Extract the (X, Y) coordinate from the center of the cell holding the provided text.  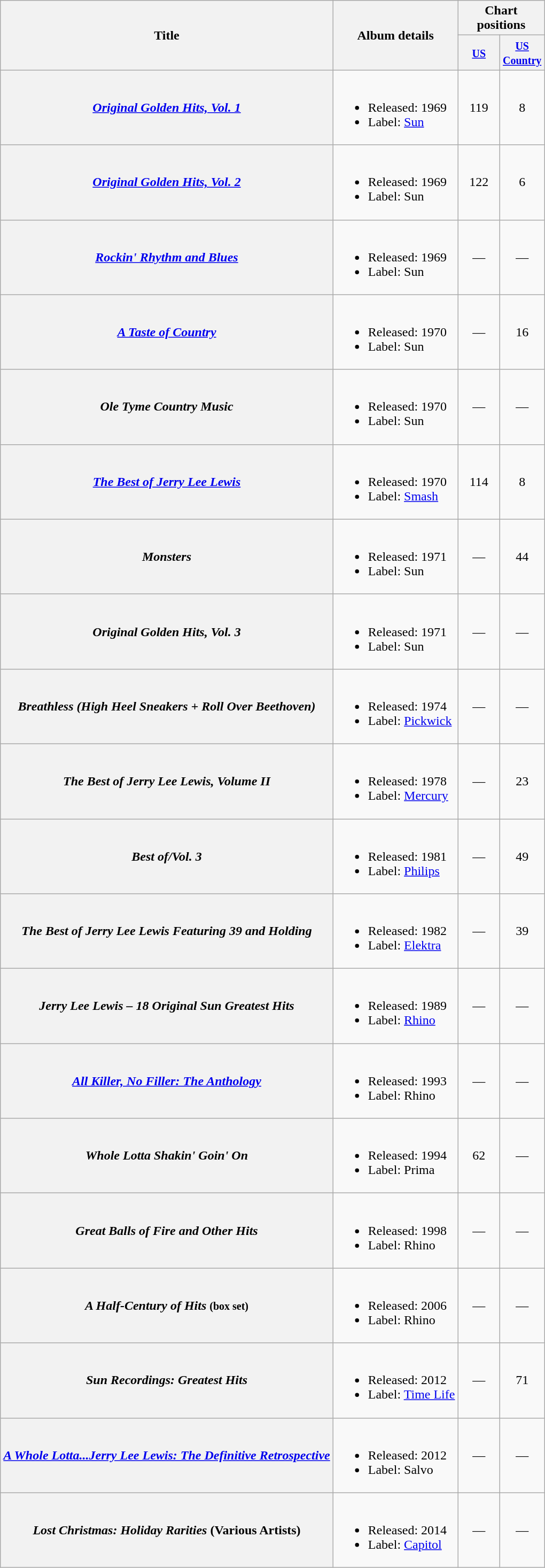
Rockin' Rhythm and Blues (167, 257)
Original Golden Hits, Vol. 1 (167, 107)
62 (479, 1156)
Title (167, 35)
Released: 1978Label: Mercury (395, 781)
Released: 1989Label: Rhino (395, 1006)
6 (523, 182)
16 (523, 332)
Lost Christmas: Holiday Rarities (Various Artists) (167, 1530)
Great Balls of Fire and Other Hits (167, 1231)
All Killer, No Filler: The Anthology (167, 1081)
119 (479, 107)
Released: 2014Label: Capitol (395, 1530)
US (479, 52)
Whole Lotta Shakin' Goin' On (167, 1156)
Chart positions (501, 18)
44 (523, 557)
Best of/Vol. 3 (167, 856)
A Whole Lotta...Jerry Lee Lewis: The Definitive Retrospective (167, 1455)
Released: 1981Label: Philips (395, 856)
Original Golden Hits, Vol. 3 (167, 631)
US Country (523, 52)
Released: 2012Label: Salvo (395, 1455)
49 (523, 856)
A Half-Century of Hits (box set) (167, 1306)
Released: 2006Label: Rhino (395, 1306)
The Best of Jerry Lee Lewis, Volume II (167, 781)
The Best of Jerry Lee Lewis Featuring 39 and Holding (167, 931)
Sun Recordings: Greatest Hits (167, 1380)
Jerry Lee Lewis – 18 Original Sun Greatest Hits (167, 1006)
The Best of Jerry Lee Lewis (167, 482)
Released: 1970Label: Smash (395, 482)
Released: 2012Label: Time Life (395, 1380)
Album details (395, 35)
71 (523, 1380)
Ole Tyme Country Music (167, 407)
39 (523, 931)
Released: 1994Label: Prima (395, 1156)
A Taste of Country (167, 332)
Released: 1974Label: Pickwick (395, 706)
Monsters (167, 557)
23 (523, 781)
122 (479, 182)
Released: 1982Label: Elektra (395, 931)
Original Golden Hits, Vol. 2 (167, 182)
Released: 1998Label: Rhino (395, 1231)
114 (479, 482)
Breathless (High Heel Sneakers + Roll Over Beethoven) (167, 706)
Released: 1993Label: Rhino (395, 1081)
